Find where the given text appears and provide that cell's center as (X, Y) coordinate. 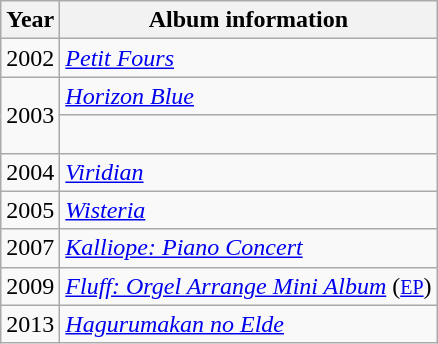
Horizon Blue (248, 96)
2005 (30, 210)
Viridian (248, 172)
Album information (248, 20)
Fluff: Orgel Arrange Mini Album (EP) (248, 286)
2013 (30, 324)
Petit Fours (248, 58)
2009 (30, 286)
Wisteria (248, 210)
Year (30, 20)
2004 (30, 172)
Kalliope: Piano Concert (248, 248)
2007 (30, 248)
2002 (30, 58)
2003 (30, 115)
Hagurumakan no Elde (248, 324)
